Return [x, y] of the center of cell containing provided text 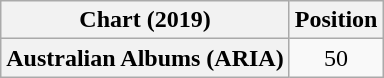
50 [336, 58]
Australian Albums (ARIA) [145, 58]
Chart (2019) [145, 20]
Position [336, 20]
